Search for the cell housing the specified text and yield its (x, y) center coordinate. 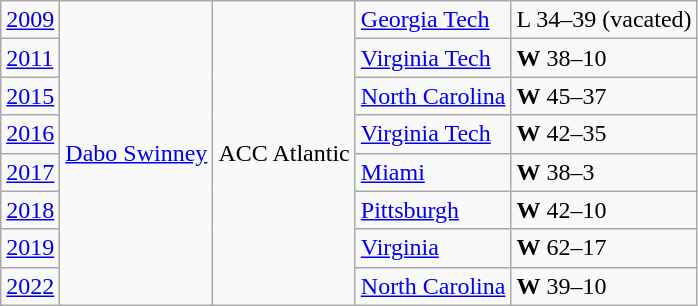
2015 (30, 96)
W 38–3 (604, 172)
W 45–37 (604, 96)
W 42–10 (604, 210)
Miami (433, 172)
W 62–17 (604, 248)
Dabo Swinney (136, 153)
2016 (30, 134)
2017 (30, 172)
W 38–10 (604, 58)
2009 (30, 20)
2022 (30, 286)
ACC Atlantic (284, 153)
L 34–39 (vacated) (604, 20)
Georgia Tech (433, 20)
2019 (30, 248)
2011 (30, 58)
Pittsburgh (433, 210)
W 39–10 (604, 286)
Virginia (433, 248)
W 42–35 (604, 134)
2018 (30, 210)
